Pinpoint the cell where the given text exists, returning its [X, Y] midpoint coordinate. 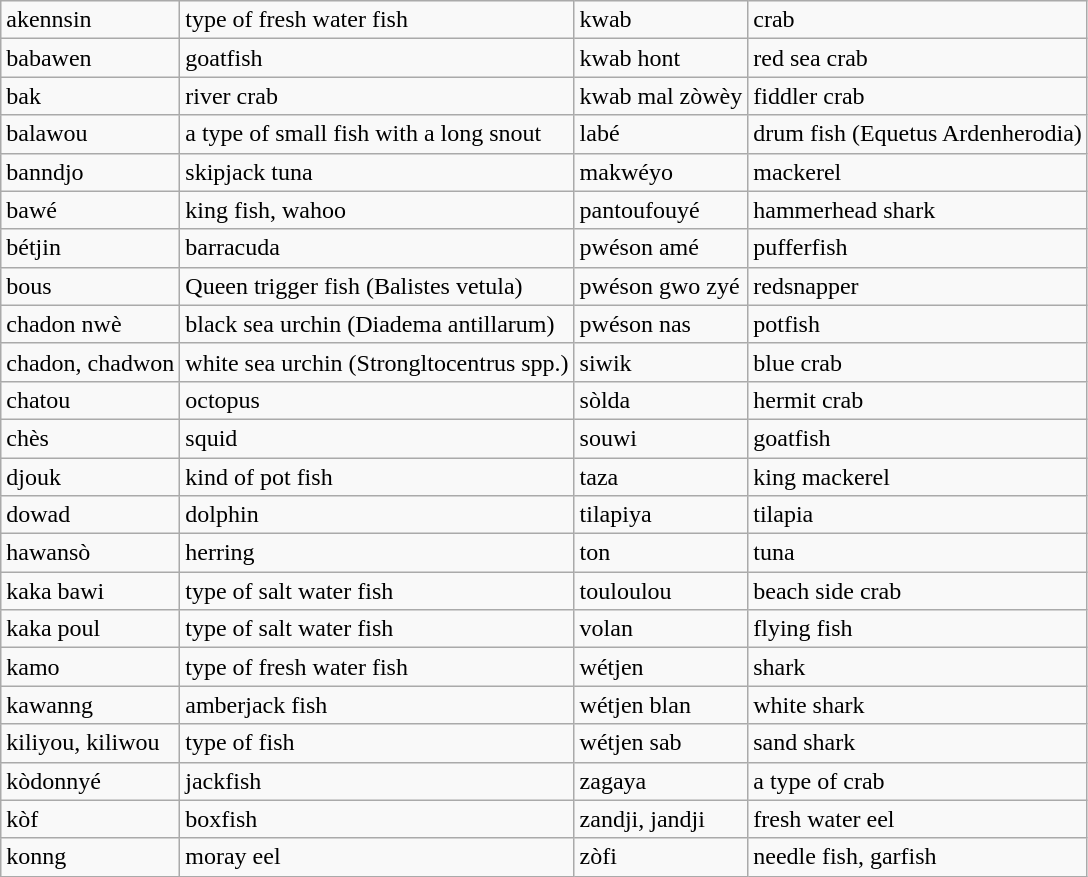
tilapiya [661, 515]
kwab mal zòwèy [661, 96]
blue crab [918, 362]
taza [661, 477]
chès [90, 438]
kaka bawi [90, 591]
kwab [661, 20]
konng [90, 857]
redsnapper [918, 286]
octopus [377, 400]
tuna [918, 553]
hermit crab [918, 400]
potfish [918, 324]
kiliyou, kiliwou [90, 743]
babawen [90, 58]
mackerel [918, 172]
needle fish, garfish [918, 857]
fiddler crab [918, 96]
barracuda [377, 248]
dolphin [377, 515]
kwab hont [661, 58]
dowad [90, 515]
Queen trigger fish (Balistes vetula) [377, 286]
jackfish [377, 781]
zòfi [661, 857]
king fish, wahoo [377, 210]
beach side crab [918, 591]
makwéyo [661, 172]
labé [661, 134]
akennsin [90, 20]
hammerhead shark [918, 210]
pantoufouyé [661, 210]
volan [661, 629]
herring [377, 553]
fresh water eel [918, 819]
wétjen [661, 667]
zandji, jandji [661, 819]
zagaya [661, 781]
souwi [661, 438]
pwéson nas [661, 324]
bétjin [90, 248]
hawansò [90, 553]
chatou [90, 400]
chadon nwè [90, 324]
a type of small fish with a long snout [377, 134]
white shark [918, 705]
pufferfish [918, 248]
white sea urchin (Strongltocentrus spp.) [377, 362]
kawanng [90, 705]
amberjack fish [377, 705]
pwéson amé [661, 248]
chadon, chadwon [90, 362]
bous [90, 286]
drum fish (Equetus Ardenherodia) [918, 134]
crab [918, 20]
moray eel [377, 857]
boxfish [377, 819]
bak [90, 96]
banndjo [90, 172]
djouk [90, 477]
shark [918, 667]
skipjack tuna [377, 172]
pwéson gwo zyé [661, 286]
bawé [90, 210]
sand shark [918, 743]
river crab [377, 96]
king mackerel [918, 477]
kind of pot fish [377, 477]
balawou [90, 134]
siwik [661, 362]
kòdonnyé [90, 781]
sòlda [661, 400]
kaka poul [90, 629]
tilapia [918, 515]
type of fish [377, 743]
flying fish [918, 629]
a type of crab [918, 781]
touloulou [661, 591]
wétjen blan [661, 705]
red sea crab [918, 58]
wétjen sab [661, 743]
ton [661, 553]
kamo [90, 667]
kòf [90, 819]
black sea urchin (Diadema antillarum) [377, 324]
squid [377, 438]
